Determine the (X, Y) coordinate at the center of the cell enclosing the given text.  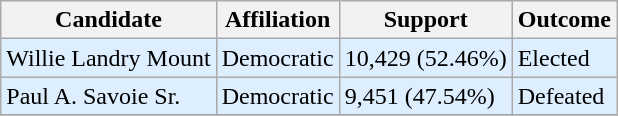
9,451 (47.54%) (426, 96)
Candidate (108, 20)
10,429 (52.46%) (426, 58)
Defeated (564, 96)
Outcome (564, 20)
Support (426, 20)
Willie Landry Mount (108, 58)
Paul A. Savoie Sr. (108, 96)
Affiliation (278, 20)
Elected (564, 58)
